From the cell containing the given text, extract its center point as [X, Y] coordinate. 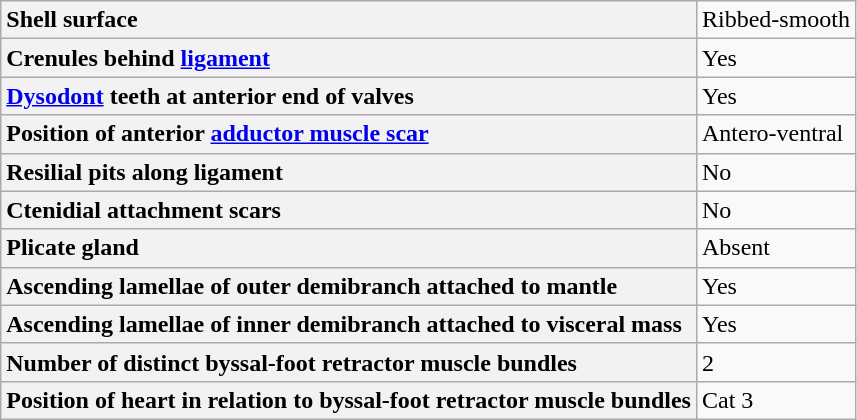
Position of anterior adductor muscle scar [349, 134]
Resilial pits along ligament [349, 172]
Plicate gland [349, 248]
Ctenidial attachment scars [349, 210]
Cat 3 [776, 400]
2 [776, 362]
Dysodont teeth at anterior end of valves [349, 96]
Shell surface [349, 20]
Ascending lamellae of outer demibranch attached to mantle [349, 286]
Position of heart in relation to byssal-foot retractor muscle bundles [349, 400]
Crenules behind ligament [349, 58]
Ribbed-smooth [776, 20]
Number of distinct byssal-foot retractor muscle bundles [349, 362]
Ascending lamellae of inner demibranch attached to visceral mass [349, 324]
Absent [776, 248]
Antero-ventral [776, 134]
